Return [X, Y] of the center of cell containing provided text 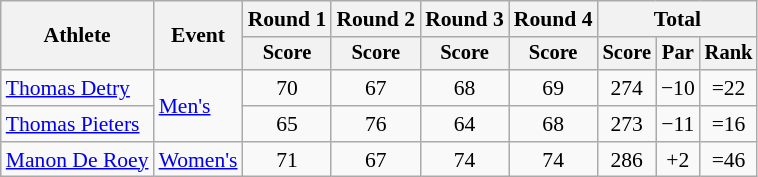
=16 [729, 124]
−10 [678, 88]
Men's [198, 106]
273 [627, 124]
Round 2 [376, 19]
67 [376, 88]
69 [554, 88]
Round 3 [464, 19]
70 [288, 88]
Thomas Pieters [78, 124]
274 [627, 88]
Athlete [78, 36]
Total [678, 19]
Rank [729, 54]
Thomas Detry [78, 88]
Round 1 [288, 19]
Event [198, 36]
=22 [729, 88]
76 [376, 124]
−11 [678, 124]
65 [288, 124]
Par [678, 54]
64 [464, 124]
Round 4 [554, 19]
